Search for the cell housing the specified text and yield its [X, Y] center coordinate. 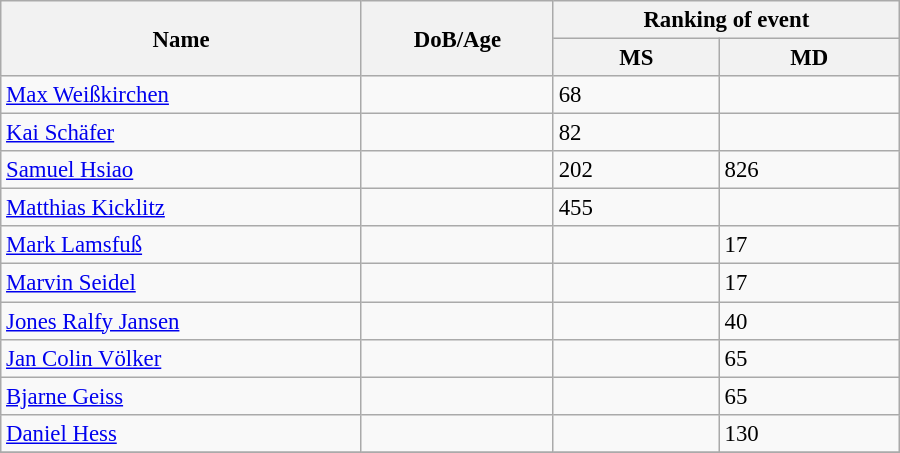
Mark Lamsfuß [182, 245]
MS [636, 58]
455 [636, 208]
Marvin Seidel [182, 283]
826 [809, 170]
Jones Ralfy Jansen [182, 321]
MD [809, 58]
Max Weißkirchen [182, 95]
Bjarne Geiss [182, 396]
Kai Schäfer [182, 133]
Name [182, 38]
Matthias Kicklitz [182, 208]
Ranking of event [726, 20]
DoB/Age [457, 38]
82 [636, 133]
Daniel Hess [182, 433]
68 [636, 95]
40 [809, 321]
Jan Colin Völker [182, 358]
130 [809, 433]
202 [636, 170]
Samuel Hsiao [182, 170]
